For the text-containing cell, return its midpoint in (x, y) coordinate format. 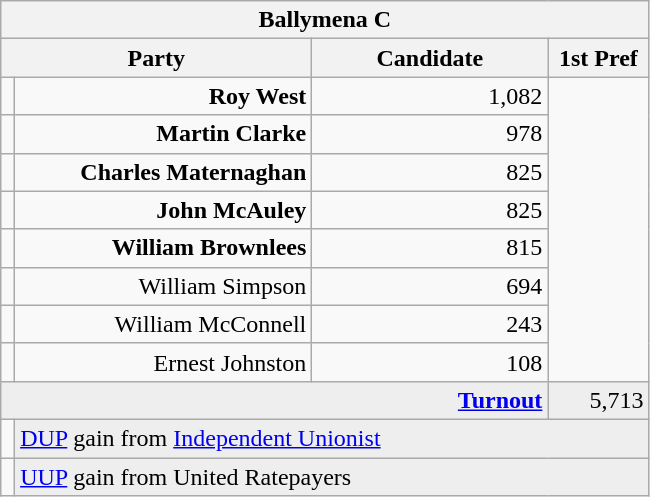
978 (430, 134)
John McAuley (164, 210)
William Brownlees (164, 248)
5,713 (598, 400)
1,082 (430, 96)
108 (430, 362)
William McConnell (164, 324)
Martin Clarke (164, 134)
Turnout (274, 400)
Charles Maternaghan (164, 172)
William Simpson (164, 286)
UUP gain from United Ratepayers (332, 477)
DUP gain from Independent Unionist (332, 438)
815 (430, 248)
Ernest Johnston (164, 362)
Roy West (164, 96)
243 (430, 324)
Ballymena C (325, 20)
694 (430, 286)
Candidate (430, 58)
Party (156, 58)
1st Pref (598, 58)
